Return [X, Y] of the center of cell containing provided text 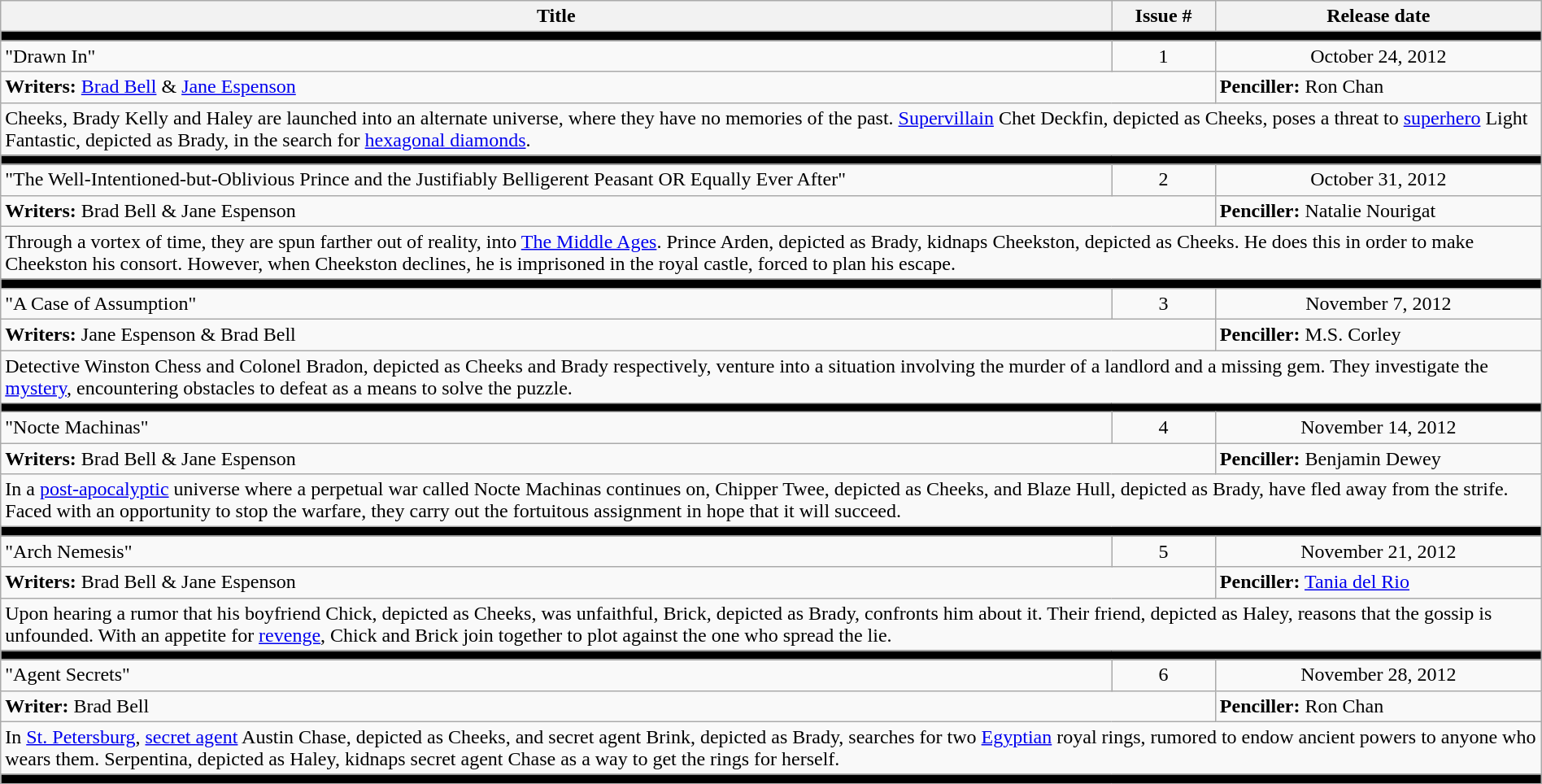
Writer: Brad Bell [608, 706]
Release date [1378, 16]
November 21, 2012 [1378, 551]
"Agent Secrets" [556, 675]
3 [1164, 303]
November 7, 2012 [1378, 303]
"A Case of Assumption" [556, 303]
2 [1164, 180]
November 14, 2012 [1378, 428]
October 31, 2012 [1378, 180]
"The Well-Intentioned-but-Oblivious Prince and the Justifiably Belligerent Peasant OR Equally Ever After" [556, 180]
Penciller: M.S. Corley [1378, 334]
"Nocte Machinas" [556, 428]
5 [1164, 551]
Penciller: Natalie Nourigat [1378, 211]
6 [1164, 675]
"Arch Nemesis" [556, 551]
November 28, 2012 [1378, 675]
Writers: Jane Espenson & Brad Bell [608, 334]
"Drawn In" [556, 56]
Penciller: Benjamin Dewey [1378, 459]
4 [1164, 428]
Issue # [1164, 16]
October 24, 2012 [1378, 56]
Penciller: Tania del Rio [1378, 582]
Title [556, 16]
1 [1164, 56]
